Search for the cell housing the specified text and yield its (X, Y) center coordinate. 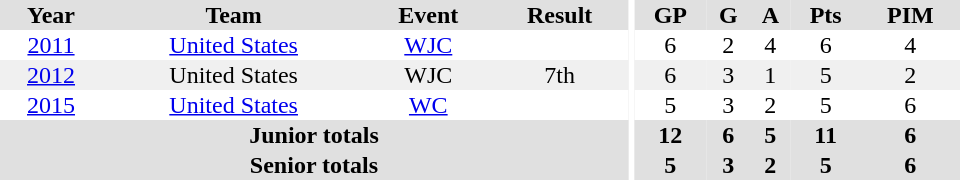
PIM (910, 15)
2012 (51, 75)
Event (428, 15)
7th (560, 75)
A (770, 15)
Year (51, 15)
Team (234, 15)
GP (670, 15)
2011 (51, 45)
12 (670, 135)
Pts (826, 15)
Junior totals (314, 135)
11 (826, 135)
G (728, 15)
WC (428, 105)
Senior totals (314, 165)
2015 (51, 105)
1 (770, 75)
Result (560, 15)
